Determine the (X, Y) coordinate at the center of the cell enclosing the given text.  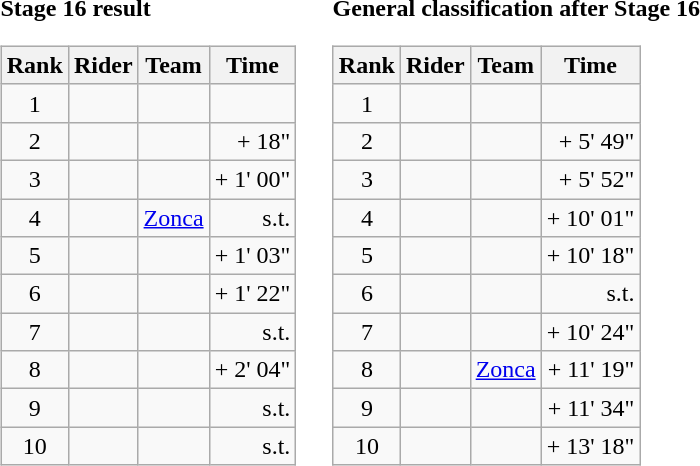
+ 5' 49" (590, 141)
+ 10' 18" (590, 256)
+ 13' 18" (590, 446)
+ 1' 00" (252, 179)
+ 18" (252, 141)
+ 2' 04" (252, 370)
+ 5' 52" (590, 179)
+ 1' 03" (252, 256)
+ 1' 22" (252, 294)
+ 11' 34" (590, 408)
+ 11' 19" (590, 370)
+ 10' 24" (590, 332)
+ 10' 01" (590, 217)
